Return (x, y) of the center of cell containing provided text 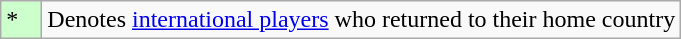
Denotes international players who returned to their home country (362, 20)
* (22, 20)
